Extract the (X, Y) coordinate from the center of the cell holding the provided text.  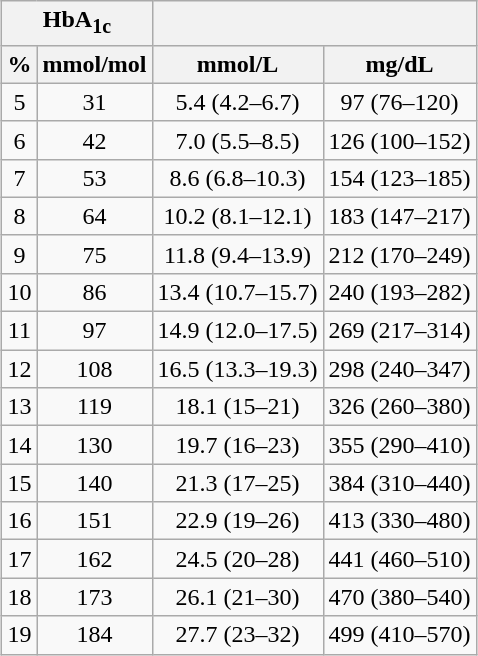
12 (20, 369)
108 (94, 369)
13 (20, 407)
173 (94, 597)
298 (240–347) (400, 369)
355 (290–410) (400, 445)
441 (460–510) (400, 559)
10 (20, 292)
mmol/mol (94, 64)
75 (94, 254)
413 (330–480) (400, 521)
97 (94, 331)
% (20, 64)
6 (20, 140)
18.1 (15–21) (238, 407)
24.5 (20–28) (238, 559)
31 (94, 102)
86 (94, 292)
mmol/L (238, 64)
15 (20, 483)
42 (94, 140)
269 (217–314) (400, 331)
130 (94, 445)
154 (123–185) (400, 178)
5.4 (4.2–6.7) (238, 102)
11.8 (9.4–13.9) (238, 254)
183 (147–217) (400, 216)
8 (20, 216)
162 (94, 559)
19 (20, 635)
21.3 (17–25) (238, 483)
7 (20, 178)
26.1 (21–30) (238, 597)
151 (94, 521)
27.7 (23–32) (238, 635)
212 (170–249) (400, 254)
mg/dL (400, 64)
64 (94, 216)
240 (193–282) (400, 292)
126 (100–152) (400, 140)
53 (94, 178)
17 (20, 559)
14.9 (12.0–17.5) (238, 331)
16.5 (13.3–19.3) (238, 369)
499 (410–570) (400, 635)
10.2 (8.1–12.1) (238, 216)
140 (94, 483)
18 (20, 597)
8.6 (6.8–10.3) (238, 178)
384 (310–440) (400, 483)
7.0 (5.5–8.5) (238, 140)
HbA1c (77, 23)
9 (20, 254)
16 (20, 521)
97 (76–120) (400, 102)
119 (94, 407)
326 (260–380) (400, 407)
14 (20, 445)
13.4 (10.7–15.7) (238, 292)
5 (20, 102)
11 (20, 331)
184 (94, 635)
19.7 (16–23) (238, 445)
470 (380–540) (400, 597)
22.9 (19–26) (238, 521)
